Find where the given text appears and provide that cell's center as (X, Y) coordinate. 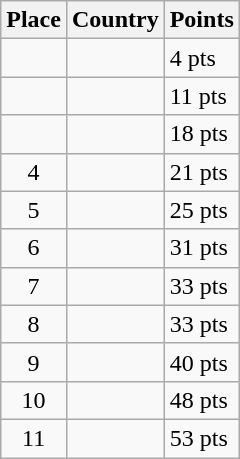
11 (34, 438)
25 pts (202, 210)
53 pts (202, 438)
4 (34, 172)
18 pts (202, 134)
8 (34, 324)
7 (34, 286)
21 pts (202, 172)
Points (202, 20)
6 (34, 248)
4 pts (202, 58)
40 pts (202, 362)
48 pts (202, 400)
Country (115, 20)
10 (34, 400)
31 pts (202, 248)
Place (34, 20)
9 (34, 362)
11 pts (202, 96)
5 (34, 210)
